Provide the [x, y] coordinate of the cell's center where the given text is located.  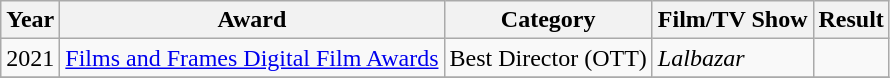
Film/TV Show [732, 20]
Films and Frames Digital Film Awards [252, 58]
Result [851, 20]
Best Director (OTT) [548, 58]
Category [548, 20]
Year [30, 20]
Award [252, 20]
2021 [30, 58]
Lalbazar [732, 58]
